Search for the cell housing the specified text and yield its [X, Y] center coordinate. 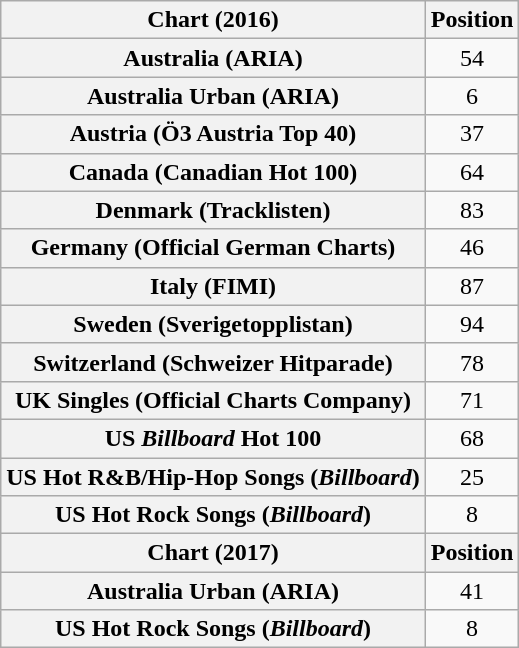
87 [472, 286]
94 [472, 324]
46 [472, 248]
UK Singles (Official Charts Company) [213, 400]
Sweden (Sverigetopplistan) [213, 324]
Austria (Ö3 Austria Top 40) [213, 134]
Italy (FIMI) [213, 286]
Chart (2017) [213, 553]
6 [472, 96]
71 [472, 400]
54 [472, 58]
41 [472, 591]
78 [472, 362]
37 [472, 134]
Denmark (Tracklisten) [213, 210]
Canada (Canadian Hot 100) [213, 172]
Australia (ARIA) [213, 58]
83 [472, 210]
25 [472, 477]
Switzerland (Schweizer Hitparade) [213, 362]
Chart (2016) [213, 20]
US Hot R&B/Hip-Hop Songs (Billboard) [213, 477]
68 [472, 438]
64 [472, 172]
US Billboard Hot 100 [213, 438]
Germany (Official German Charts) [213, 248]
